For the text-containing cell, return its midpoint in (x, y) coordinate format. 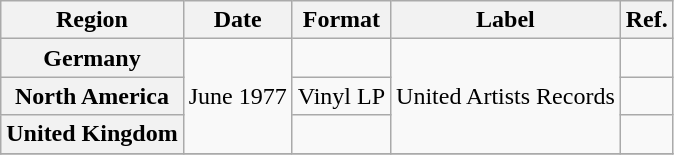
Label (506, 20)
North America (92, 96)
United Kingdom (92, 134)
Format (341, 20)
Vinyl LP (341, 96)
June 1977 (238, 96)
Region (92, 20)
Date (238, 20)
Germany (92, 58)
Ref. (646, 20)
United Artists Records (506, 96)
